Detect which cell encompasses the target text, then output its [x, y] center coordinate. 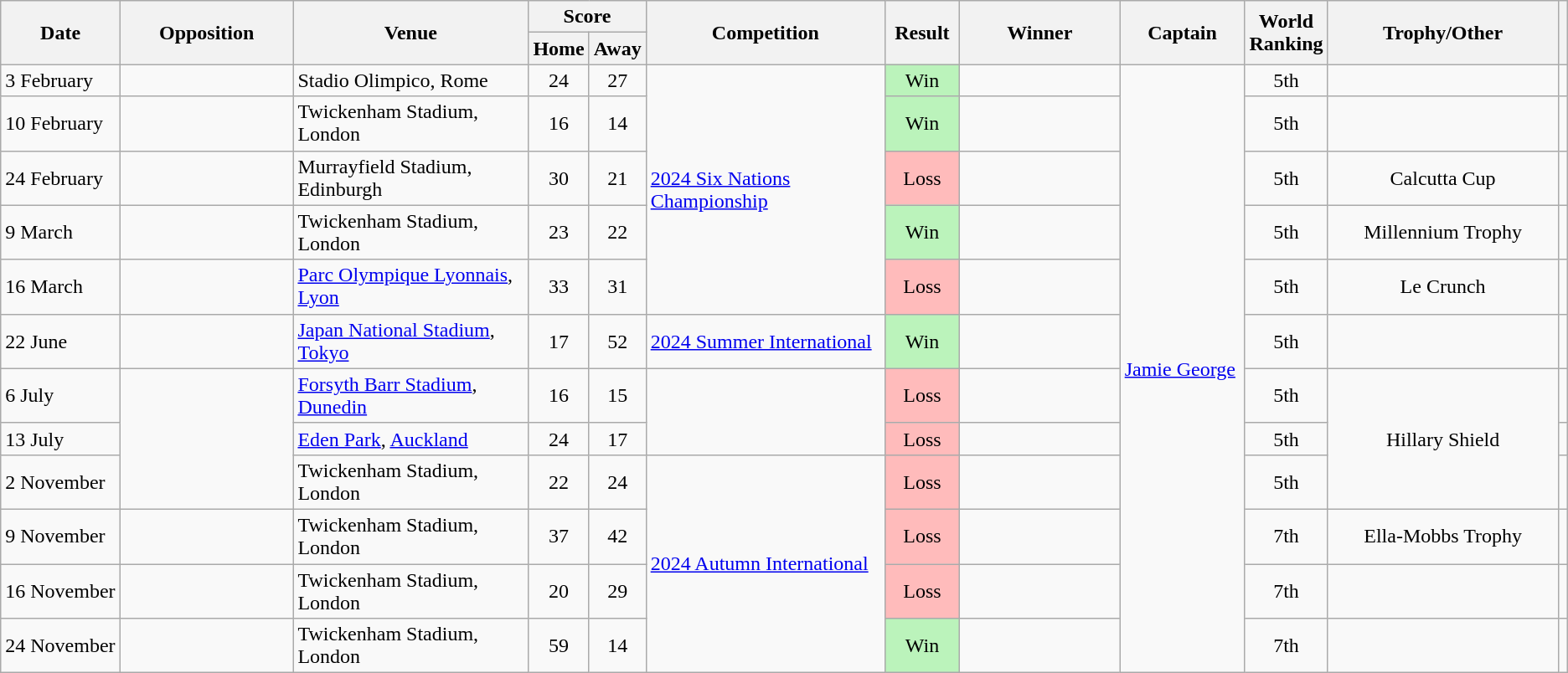
13 July [60, 439]
Eden Park, Auckland [410, 439]
21 [617, 177]
15 [617, 395]
Away [617, 49]
Calcutta Cup [1442, 177]
Millennium Trophy [1442, 233]
27 [617, 80]
Captain [1183, 33]
10 February [60, 124]
Opposition [206, 33]
16 March [60, 286]
9 November [60, 536]
Murrayfield Stadium, Edinburgh [410, 177]
30 [559, 177]
37 [559, 536]
Forsyth Barr Stadium, Dunedin [410, 395]
16 November [60, 591]
24 February [60, 177]
3 February [60, 80]
2024 Summer International [766, 342]
Jamie George [1183, 368]
31 [617, 286]
Ella-Mobbs Trophy [1442, 536]
Hillary Shield [1442, 439]
Competition [766, 33]
Score [587, 17]
24 November [60, 646]
9 March [60, 233]
Stadio Olimpico, Rome [410, 80]
42 [617, 536]
29 [617, 591]
Date [60, 33]
Winner [1039, 33]
2 November [60, 482]
2024 Autumn International [766, 563]
23 [559, 233]
Trophy/Other [1442, 33]
22 June [60, 342]
6 July [60, 395]
33 [559, 286]
Result [921, 33]
2024 Six Nations Championship [766, 189]
Home [559, 49]
20 [559, 591]
52 [617, 342]
Japan National Stadium, Tokyo [410, 342]
World Ranking [1287, 33]
59 [559, 646]
Le Crunch [1442, 286]
Parc Olympique Lyonnais, Lyon [410, 286]
Venue [410, 33]
